Return [x, y] of the center of cell containing provided text 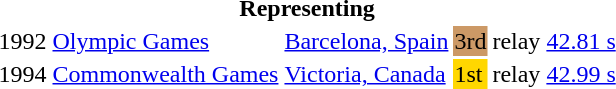
Barcelona, Spain [366, 41]
Olympic Games [166, 41]
Victoria, Canada [366, 74]
Commonwealth Games [166, 74]
3rd [470, 41]
1st [470, 74]
